For the text-containing cell, return its midpoint in (X, Y) coordinate format. 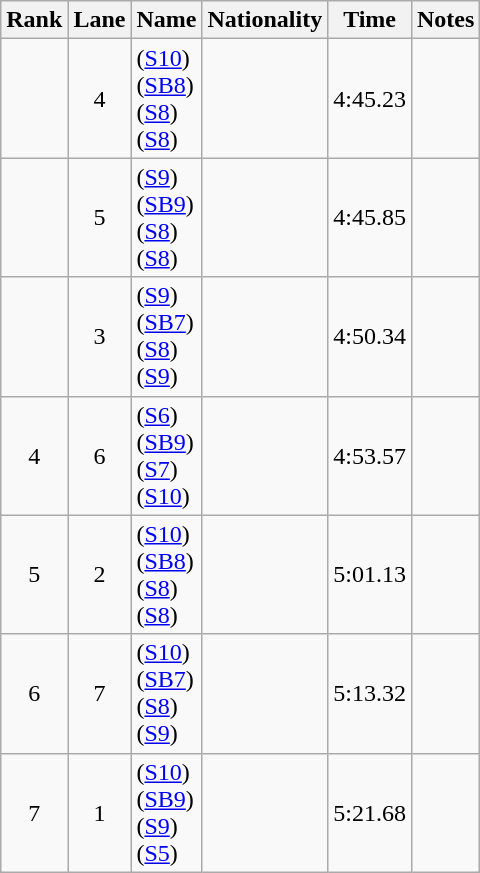
4:53.57 (370, 456)
Lane (100, 20)
5:01.13 (370, 574)
Name (166, 20)
5:13.32 (370, 694)
4:45.85 (370, 218)
Notes (445, 20)
(S6) (SB9) (S7) (S10) (166, 456)
(S9) (SB9) (S8) (S8) (166, 218)
5:21.68 (370, 812)
(S10) (SB7) (S8) (S9) (166, 694)
(S9) (SB7) (S8) (S9) (166, 336)
3 (100, 336)
Nationality (265, 20)
4:50.34 (370, 336)
Rank (34, 20)
Time (370, 20)
1 (100, 812)
2 (100, 574)
4:45.23 (370, 98)
(S10) (SB9) (S9) (S5) (166, 812)
